For the text-containing cell, return its midpoint in [X, Y] coordinate format. 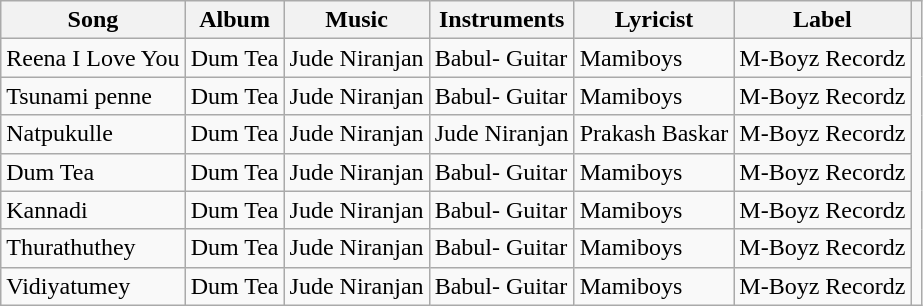
Song [93, 20]
Thurathuthey [93, 248]
Tsunami penne [93, 96]
Vidiyatumey [93, 286]
Instruments [502, 20]
Album [234, 20]
Lyricist [654, 20]
Prakash Baskar [654, 134]
Music [356, 20]
Kannadi [93, 210]
Reena I Love You [93, 58]
Label [822, 20]
Natpukulle [93, 134]
